Locate the cell with the specified text and output its [x, y] center coordinate. 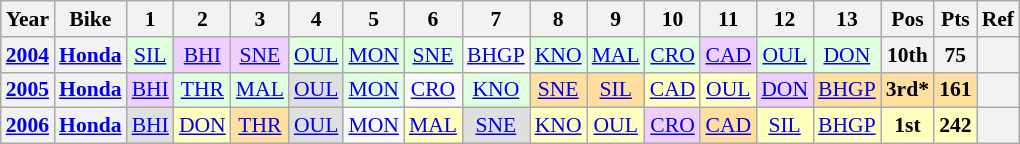
1st [908, 126]
3rd* [908, 90]
2004 [28, 55]
161 [956, 90]
8 [558, 19]
4 [316, 19]
Year [28, 19]
Pts [956, 19]
2006 [28, 126]
9 [616, 19]
Bike [90, 19]
242 [956, 126]
1 [150, 19]
Ref [998, 19]
Pos [908, 19]
11 [728, 19]
12 [784, 19]
10 [673, 19]
13 [847, 19]
7 [496, 19]
2005 [28, 90]
3 [260, 19]
5 [374, 19]
10th [908, 55]
6 [433, 19]
75 [956, 55]
2 [202, 19]
